Scan for the cell matching the given text and deliver its [X, Y] coordinate at center. 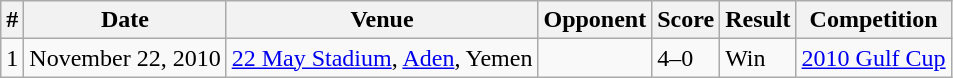
22 May Stadium, Aden, Yemen [382, 58]
Date [125, 20]
Score [686, 20]
# [12, 20]
Win [758, 58]
Opponent [595, 20]
November 22, 2010 [125, 58]
Venue [382, 20]
Result [758, 20]
2010 Gulf Cup [874, 58]
Competition [874, 20]
4–0 [686, 58]
1 [12, 58]
